Output the [X, Y] coordinate of the center of the cell containing the given text.  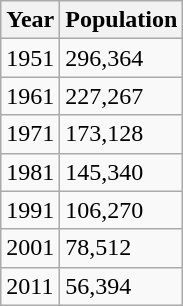
106,270 [122, 210]
78,512 [122, 248]
1951 [30, 58]
2001 [30, 248]
296,364 [122, 58]
56,394 [122, 286]
Population [122, 20]
1961 [30, 96]
145,340 [122, 172]
1971 [30, 134]
2011 [30, 286]
227,267 [122, 96]
Year [30, 20]
173,128 [122, 134]
1991 [30, 210]
1981 [30, 172]
